Capture the cell that displays the provided text and extract its [x, y] central coordinate. 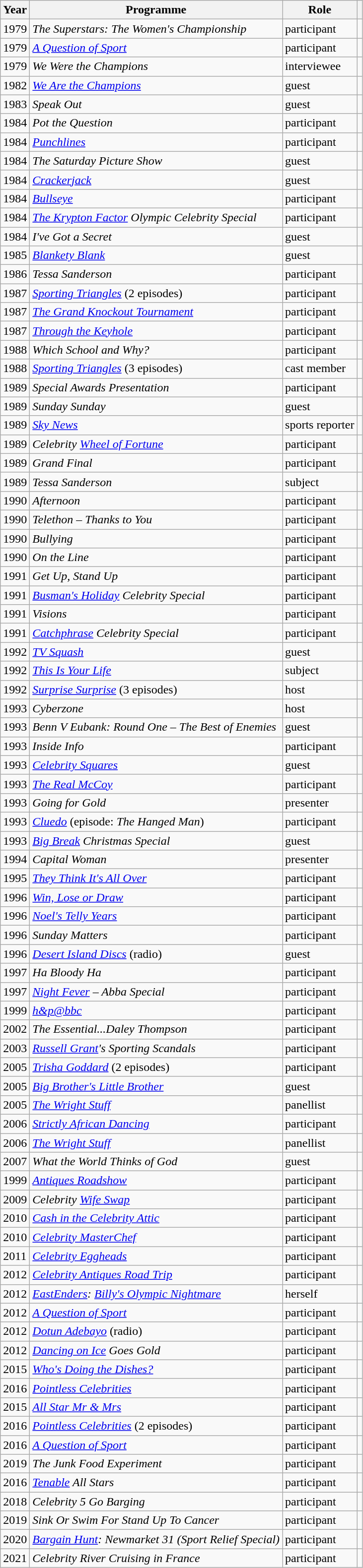
2007 [15, 1162]
The Real McCoy [156, 784]
Sunday Sunday [156, 406]
1986 [15, 274]
2018 [15, 1502]
Sporting Triangles (2 episodes) [156, 293]
We Were the Champions [156, 66]
Tenable All Stars [156, 1483]
Telethon – Thanks to You [156, 519]
Punchlines [156, 142]
Through the Keyhole [156, 331]
Speak Out [156, 104]
1995 [15, 878]
1985 [15, 255]
Trisha Goddard (2 episodes) [156, 1067]
Strictly African Dancing [156, 1124]
1983 [15, 104]
Pot the Question [156, 123]
TV Squash [156, 652]
interviewee [320, 66]
Surprise Surprise (3 episodes) [156, 690]
cast member [320, 369]
The Superstars: The Women's Championship [156, 29]
Catchphrase Celebrity Special [156, 633]
Cash in the Celebrity Attic [156, 1218]
The Krypton Factor Olympic Celebrity Special [156, 217]
2011 [15, 1256]
Win, Lose or Draw [156, 897]
Get Up, Stand Up [156, 576]
EastEnders: Billy's Olympic Nightmare [156, 1294]
We Are the Champions [156, 85]
Celebrity 5 Go Barging [156, 1502]
Special Awards Presentation [156, 387]
Desert Island Discs (radio) [156, 954]
Pointless Celebrities (2 episodes) [156, 1426]
Dancing on Ice Goes Gold [156, 1350]
Cyberzone [156, 708]
Bargain Hunt: Newmarket 31 (Sport Relief Special) [156, 1539]
Celebrity Antiques Road Trip [156, 1275]
herself [320, 1294]
sports reporter [320, 425]
Year [15, 10]
Sky News [156, 425]
Visions [156, 614]
h&p@bbc [156, 1010]
Celebrity Eggheads [156, 1256]
Benn V Eubank: Round One – The Best of Enemies [156, 727]
Cluedo (episode: The Hanged Man) [156, 821]
Celebrity River Cruising in France [156, 1558]
2009 [15, 1199]
2020 [15, 1539]
Who's Doing the Dishes? [156, 1369]
Russell Grant's Sporting Scandals [156, 1048]
All Star Mr & Mrs [156, 1407]
On the Line [156, 558]
Antiques Roadshow [156, 1181]
The Saturday Picture Show [156, 161]
Celebrity MasterChef [156, 1237]
Celebrity Wheel of Fortune [156, 444]
2021 [15, 1558]
Which School and Why? [156, 350]
Capital Woman [156, 860]
Big Break Christmas Special [156, 841]
Celebrity Wife Swap [156, 1199]
Big Brother's Little Brother [156, 1086]
Noel's Telly Years [156, 916]
1982 [15, 85]
The Essential...Daley Thompson [156, 1029]
Programme [156, 10]
Inside Info [156, 746]
Ha Bloody Ha [156, 973]
I've Got a Secret [156, 237]
Crackerjack [156, 180]
What the World Thinks of God [156, 1162]
Going for Gold [156, 803]
1994 [15, 860]
Bullying [156, 538]
Grand Final [156, 463]
2002 [15, 1029]
Busman's Holiday Celebrity Special [156, 595]
Blankety Blank [156, 255]
Sink Or Swim For Stand Up To Cancer [156, 1520]
They Think It's All Over [156, 878]
Celebrity Squares [156, 765]
Role [320, 10]
Dotun Adebayo (radio) [156, 1331]
Pointless Celebrities [156, 1388]
Night Fever – Abba Special [156, 992]
2003 [15, 1048]
Bullseye [156, 198]
Afternoon [156, 501]
This Is Your Life [156, 671]
Sporting Triangles (3 episodes) [156, 369]
The Junk Food Experiment [156, 1464]
The Grand Knockout Tournament [156, 312]
Sunday Matters [156, 935]
